Locate the cell with the specified text and output its [X, Y] center coordinate. 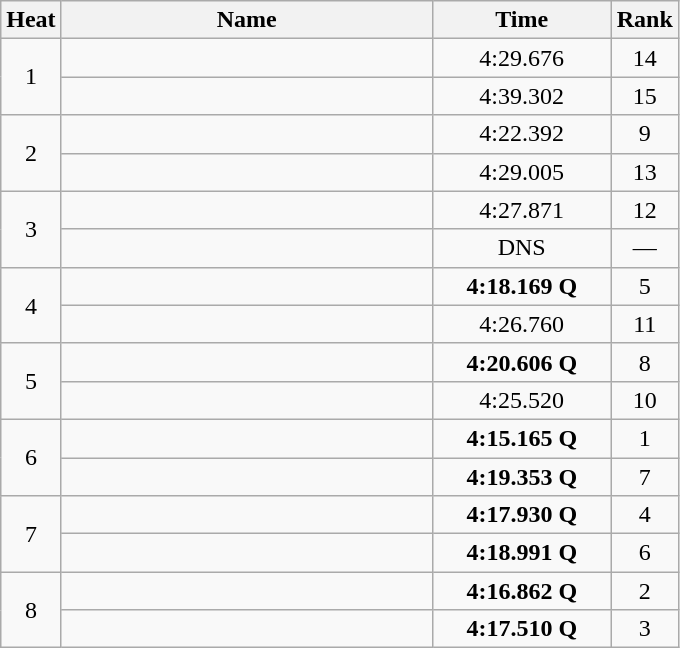
4:39.302 [522, 96]
4:29.005 [522, 172]
15 [644, 96]
4:18.991 Q [522, 553]
4:15.165 Q [522, 438]
4:18.169 Q [522, 286]
4:16.862 Q [522, 591]
4:22.392 [522, 134]
Heat [31, 20]
— [644, 248]
11 [644, 324]
9 [644, 134]
Name [246, 20]
4:26.760 [522, 324]
10 [644, 400]
14 [644, 58]
4:20.606 Q [522, 362]
Rank [644, 20]
4:19.353 Q [522, 477]
4:29.676 [522, 58]
4:25.520 [522, 400]
4:17.510 Q [522, 629]
12 [644, 210]
4:17.930 Q [522, 515]
DNS [522, 248]
4:27.871 [522, 210]
13 [644, 172]
Time [522, 20]
